For the text-containing cell, return its midpoint in [x, y] coordinate format. 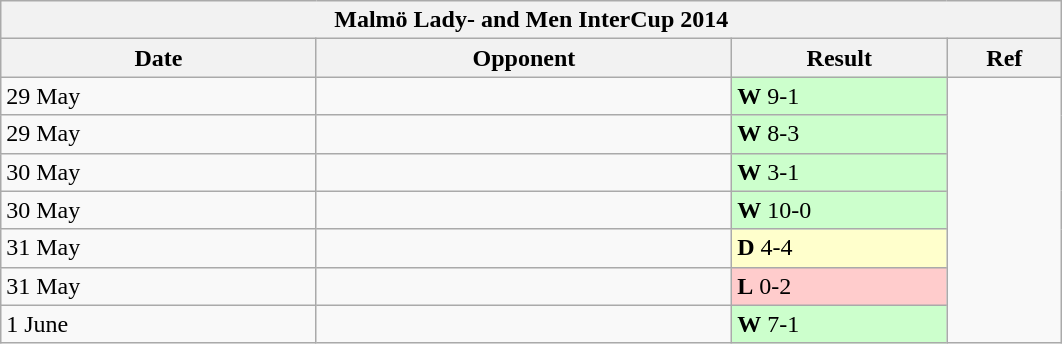
Ref [1004, 58]
D 4-4 [840, 248]
W 3-1 [840, 172]
W 7-1 [840, 324]
Opponent [524, 58]
Malmö Lady- and Men InterCup 2014 [532, 20]
1 June [158, 324]
L 0-2 [840, 286]
W 9-1 [840, 96]
W 8-3 [840, 134]
Result [840, 58]
Date [158, 58]
W 10-0 [840, 210]
